Pinpoint the cell where the given text exists, returning its (X, Y) midpoint coordinate. 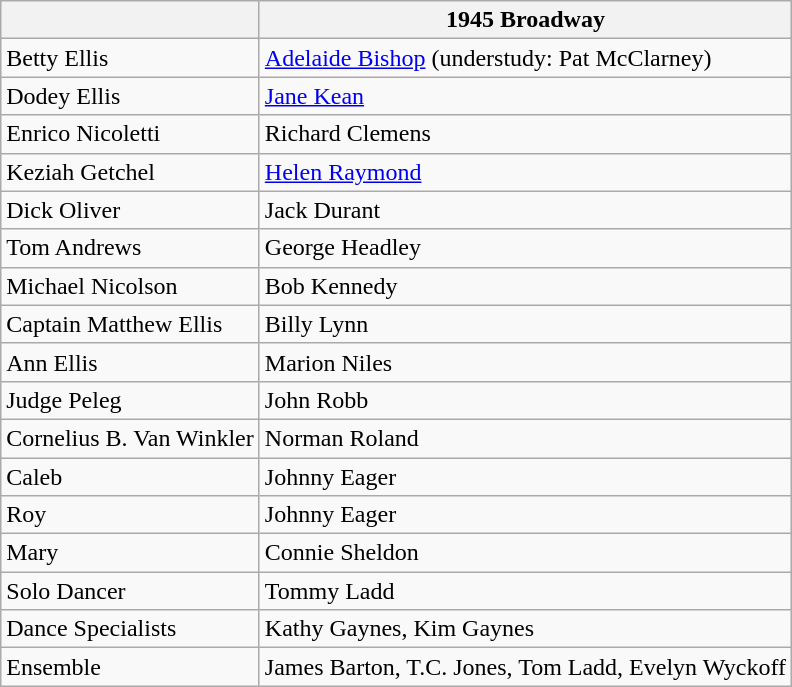
Caleb (130, 477)
Billy Lynn (525, 324)
Mary (130, 553)
Dance Specialists (130, 629)
Cornelius B. Van Winkler (130, 438)
Ann Ellis (130, 362)
Adelaide Bishop (understudy: Pat McClarney) (525, 58)
John Robb (525, 400)
Dodey Ellis (130, 96)
1945 Broadway (525, 20)
Marion Niles (525, 362)
Enrico Nicoletti (130, 134)
Norman Roland (525, 438)
Keziah Getchel (130, 172)
Tom Andrews (130, 248)
Jack Durant (525, 210)
Connie Sheldon (525, 553)
Michael Nicolson (130, 286)
Jane Kean (525, 96)
Kathy Gaynes, Kim Gaynes (525, 629)
Betty Ellis (130, 58)
Helen Raymond (525, 172)
Dick Oliver (130, 210)
Tommy Ladd (525, 591)
Ensemble (130, 667)
Roy (130, 515)
Judge Peleg (130, 400)
George Headley (525, 248)
Solo Dancer (130, 591)
Richard Clemens (525, 134)
Bob Kennedy (525, 286)
James Barton, T.C. Jones, Tom Ladd, Evelyn Wyckoff (525, 667)
Captain Matthew Ellis (130, 324)
